Search for the cell housing the specified text and yield its [x, y] center coordinate. 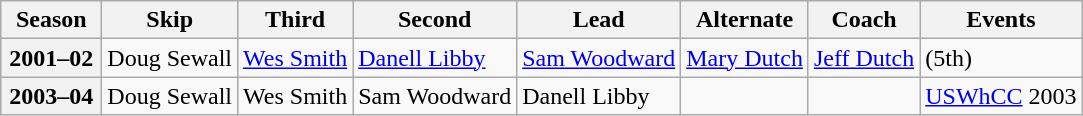
(5th) [1001, 58]
Second [435, 20]
Jeff Dutch [864, 58]
Season [52, 20]
2001–02 [52, 58]
Skip [170, 20]
Mary Dutch [745, 58]
2003–04 [52, 96]
Alternate [745, 20]
USWhCC 2003 [1001, 96]
Lead [599, 20]
Events [1001, 20]
Coach [864, 20]
Third [296, 20]
